Provide the (x, y) coordinate of the cell's center where the given text is located.  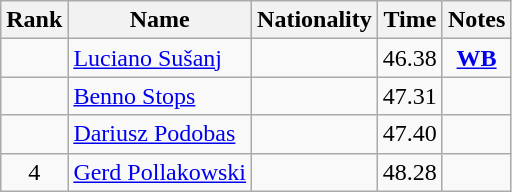
Notes (476, 20)
48.28 (410, 172)
Rank (34, 20)
Benno Stops (160, 96)
47.31 (410, 96)
WB (476, 58)
Gerd Pollakowski (160, 172)
46.38 (410, 58)
Luciano Sušanj (160, 58)
4 (34, 172)
Time (410, 20)
Dariusz Podobas (160, 134)
47.40 (410, 134)
Nationality (315, 20)
Name (160, 20)
